Detect which cell encompasses the target text, then output its [X, Y] center coordinate. 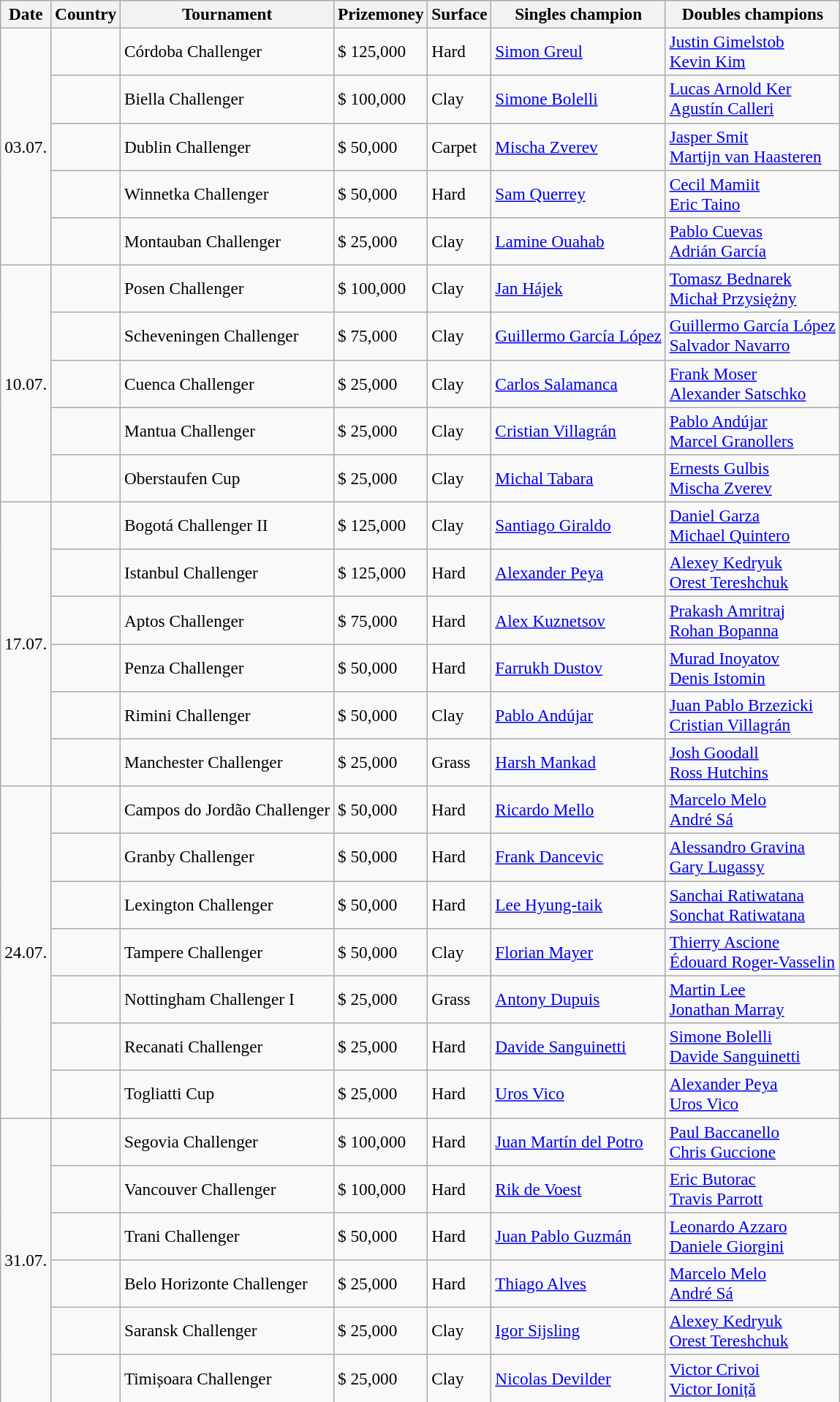
Cuenca Challenger [227, 383]
17.07. [26, 644]
Surface [459, 14]
Guillermo García López Salvador Navarro [752, 336]
Cristian Villagrán [578, 430]
Rimini Challenger [227, 715]
Aptos Challenger [227, 620]
Prizemoney [381, 14]
Alex Kuznetsov [578, 620]
Leonardo Azzaro Daniele Giorgini [752, 1236]
Campos do Jordão Challenger [227, 810]
Murad Inoyatov Denis Istomin [752, 667]
Davide Sanguinetti [578, 1046]
Lexington Challenger [227, 904]
Winnetka Challenger [227, 193]
Cecil Mamiit Eric Taino [752, 193]
Farrukh Dustov [578, 667]
Pablo Cuevas Adrián García [752, 241]
Vancouver Challenger [227, 1189]
Thiago Alves [578, 1283]
Carpet [459, 146]
Florian Mayer [578, 952]
Josh Goodall Ross Hutchins [752, 762]
Mischa Zverev [578, 146]
Nicolas Devilder [578, 1378]
Recanati Challenger [227, 1046]
Rik de Voest [578, 1189]
Manchester Challenger [227, 762]
Date [26, 14]
Alexander Peya Uros Vico [752, 1094]
Harsh Mankad [578, 762]
Pablo Andújar Marcel Granollers [752, 430]
Bogotá Challenger II [227, 525]
Alexander Peya [578, 573]
Doubles champions [752, 14]
Michal Tabara [578, 478]
Country [86, 14]
Tomasz Bednarek Michał Przysiężny [752, 288]
Tampere Challenger [227, 952]
Simone Bolelli [578, 99]
Juan Pablo Guzmán [578, 1236]
Montauban Challenger [227, 241]
Timișoara Challenger [227, 1378]
Simone Bolelli Davide Sanguinetti [752, 1046]
Daniel Garza Michael Quintero [752, 525]
Córdoba Challenger [227, 51]
Victor Crivoi Victor Ioniță [752, 1378]
Biella Challenger [227, 99]
Santiago Giraldo [578, 525]
Prakash Amritraj Rohan Bopanna [752, 620]
Eric Butorac Travis Parrott [752, 1189]
Istanbul Challenger [227, 573]
Mantua Challenger [227, 430]
Penza Challenger [227, 667]
Granby Challenger [227, 857]
Pablo Andújar [578, 715]
Carlos Salamanca [578, 383]
Ricardo Mello [578, 810]
Juan Pablo Brzezicki Cristian Villagrán [752, 715]
Guillermo García López [578, 336]
Togliatti Cup [227, 1094]
Uros Vico [578, 1094]
Frank Dancevic [578, 857]
Sam Querrey [578, 193]
Trani Challenger [227, 1236]
31.07. [26, 1259]
Jan Hájek [578, 288]
Simon Greul [578, 51]
Martin Lee Jonathan Marray [752, 999]
Paul Baccanello Chris Guccione [752, 1141]
Justin Gimelstob Kevin Kim [752, 51]
Thierry Ascione Édouard Roger-Vasselin [752, 952]
Ernests Gulbis Mischa Zverev [752, 478]
Alessandro Gravina Gary Lugassy [752, 857]
03.07. [26, 146]
Nottingham Challenger I [227, 999]
Frank Moser Alexander Satschko [752, 383]
Igor Sijsling [578, 1331]
Belo Horizonte Challenger [227, 1283]
Tournament [227, 14]
Antony Dupuis [578, 999]
Singles champion [578, 14]
Jasper Smit Martijn van Haasteren [752, 146]
Lamine Ouahab [578, 241]
Dublin Challenger [227, 146]
24.07. [26, 952]
Segovia Challenger [227, 1141]
Scheveningen Challenger [227, 336]
Juan Martín del Potro [578, 1141]
Saransk Challenger [227, 1331]
Oberstaufen Cup [227, 478]
Lucas Arnold Ker Agustín Calleri [752, 99]
Posen Challenger [227, 288]
Sanchai Ratiwatana Sonchat Ratiwatana [752, 904]
10.07. [26, 383]
Lee Hyung-taik [578, 904]
